For the text-containing cell, return its midpoint in [x, y] coordinate format. 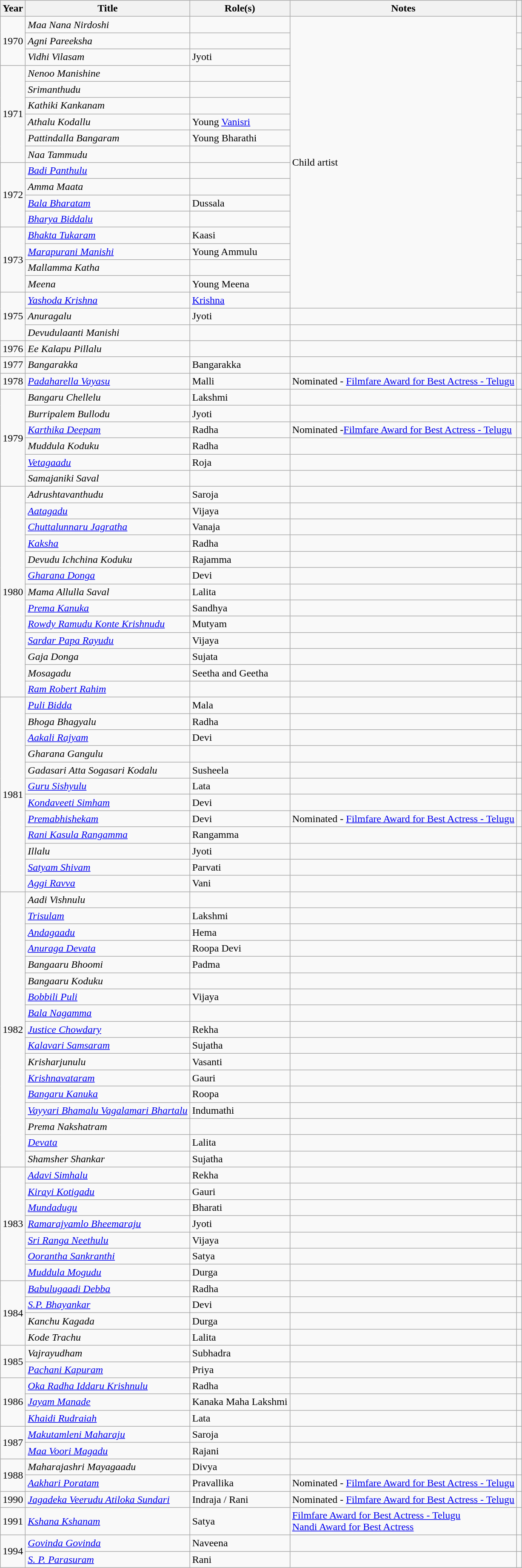
Naa Tammudu [108, 154]
Ee Kalapu Pillalu [108, 349]
Rajamma [240, 559]
Bangaaru Koduku [108, 980]
1971 [13, 114]
Srimanthudu [108, 89]
1990 [13, 1499]
Vani [240, 883]
Bobbili Puli [108, 997]
Bharya Biddalu [108, 219]
1981 [13, 794]
Priya [240, 1370]
1975 [13, 316]
1994 [13, 1551]
Amma Maata [108, 186]
Kalavari Samsaram [108, 1046]
Aakhari Poratam [108, 1483]
Rangamma [240, 835]
Dussala [240, 203]
Bangaru Kanuka [108, 1094]
Pattindalla Bangaram [108, 138]
Sujata [240, 656]
Susheela [240, 770]
Aadi Vishnulu [108, 900]
Kathiki Kankanam [108, 106]
S. P. Parasuram [108, 1559]
Jagadeka Veerudu Atiloka Sundari [108, 1499]
1982 [13, 1029]
Gadasari Atta Sogasari Kodalu [108, 770]
Agni Pareeksha [108, 41]
Gharana Donga [108, 576]
Adrushtavanthudu [108, 495]
Aakali Rajyam [108, 738]
Ram Robert Rahim [108, 689]
Young Meena [240, 284]
1979 [13, 438]
Prema Nakshatram [108, 1127]
Roopa [240, 1094]
Chuttalunnaru Jagratha [108, 527]
Makutamleni Maharaju [108, 1434]
Badi Panthulu [108, 170]
Babulugaadi Debba [108, 1289]
Hema [240, 932]
Sardar Papa Rayudu [108, 640]
Sandhya [240, 608]
Krishnavataram [108, 1078]
Maa Nana Nirdoshi [108, 25]
Vasanti [240, 1062]
Bangaru Chellelu [108, 397]
Bhoga Bhagyalu [108, 722]
Year [13, 9]
Naveena [240, 1543]
Justice Chowdary [108, 1029]
Parvati [240, 867]
Aggi Ravva [108, 883]
Vanaja [240, 527]
1977 [13, 365]
Divya [240, 1467]
Nominated -Filmfare Award for Best Actress - Telugu [403, 430]
Filmfare Award for Best Actress - TeluguNandi Award for Best Actress [403, 1522]
Malli [240, 381]
Nenoo Manishine [108, 73]
Kanchu Kagada [108, 1321]
1976 [13, 349]
Adavi Simhalu [108, 1175]
Kshana Kshanam [108, 1522]
Vetagaadu [108, 462]
Indumathi [240, 1110]
Yashoda Krishna [108, 300]
Roja [240, 462]
Vidhi Vilasam [108, 57]
Padma [240, 964]
Vajrayudham [108, 1353]
Pachani Kapuram [108, 1370]
Roopa Devi [240, 948]
1984 [13, 1313]
1970 [13, 41]
Marapurani Manishi [108, 252]
Rajani [240, 1450]
Bangaaru Bhoomi [108, 964]
Muddula Koduku [108, 446]
Kode Trachu [108, 1337]
Andagaadu [108, 932]
Krisharjunulu [108, 1062]
Young Vanisri [240, 122]
Indraja / Rani [240, 1499]
Oorantha Sankranthi [108, 1256]
Samajaniki Saval [108, 479]
Athalu Kodallu [108, 122]
Bharati [240, 1207]
Gharana Gangulu [108, 754]
Meena [108, 284]
Krishna [240, 300]
Notes [403, 9]
Bala Bharatam [108, 203]
Shamsher Shankar [108, 1159]
Mosagadu [108, 673]
Mallamma Katha [108, 268]
1983 [13, 1224]
Karthika Deepam [108, 430]
Young Ammulu [240, 252]
Subhadra [240, 1353]
Title [108, 9]
Rani Kasula Rangamma [108, 835]
1973 [13, 260]
1985 [13, 1362]
Premabhishekam [108, 819]
1978 [13, 381]
Bhakta Tukaram [108, 235]
Kaksha [108, 543]
1988 [13, 1475]
Child artist [403, 163]
S.P. Bhayankar [108, 1305]
Govinda Govinda [108, 1543]
1972 [13, 195]
Gaja Donga [108, 656]
1991 [13, 1522]
Bala Nagamma [108, 1013]
Devudulaanti Manishi [108, 333]
Mala [240, 705]
Kirayi Kotigadu [108, 1191]
Maa Voori Magadu [108, 1450]
Trisulam [108, 916]
Pravallika [240, 1483]
Sri Ranga Neethulu [108, 1240]
Anuraga Devata [108, 948]
Anuragalu [108, 316]
1987 [13, 1442]
Vayyari Bhamalu Vagalamari Bhartalu [108, 1110]
Kanaka Maha Lakshmi [240, 1402]
Puli Bidda [108, 705]
Khaidi Rudraiah [108, 1418]
Satyam Shivam [108, 867]
Oka Radha Iddaru Krishnulu [108, 1386]
Mundadugu [108, 1207]
Kondaveeti Simham [108, 803]
Rowdy Ramudu Konte Krishnudu [108, 624]
Role(s) [240, 9]
Burripalem Bullodu [108, 413]
Ramarajyamlo Bheemaraju [108, 1224]
Rani [240, 1559]
Devata [108, 1143]
Illalu [108, 851]
Mama Allulla Saval [108, 592]
Jayam Manade [108, 1402]
1986 [13, 1402]
Aatagadu [108, 511]
Kaasi [240, 235]
Maharajashri Mayagaadu [108, 1467]
Devudu Ichchina Koduku [108, 559]
1980 [13, 592]
Prema Kanuka [108, 608]
Young Bharathi [240, 138]
Mutyam [240, 624]
Seetha and Geetha [240, 673]
Muddula Mogudu [108, 1273]
Padaharella Vayasu [108, 381]
Guru Sishyulu [108, 786]
